Capture the cell that displays the provided text and extract its (X, Y) central coordinate. 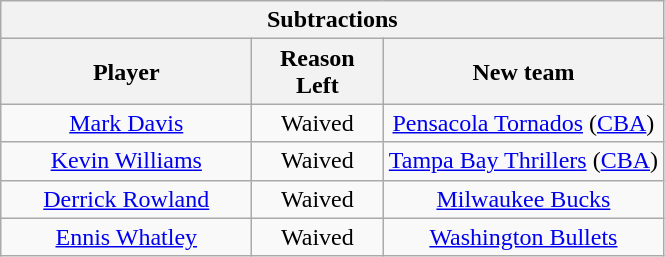
Washington Bullets (524, 237)
Subtractions (332, 20)
New team (524, 72)
Derrick Rowland (126, 199)
Player (126, 72)
Milwaukee Bucks (524, 199)
Tampa Bay Thrillers (CBA) (524, 161)
Ennis Whatley (126, 237)
Pensacola Tornados (CBA) (524, 123)
Mark Davis (126, 123)
Reason Left (318, 72)
Kevin Williams (126, 161)
